Return [x, y] of the center of cell containing provided text 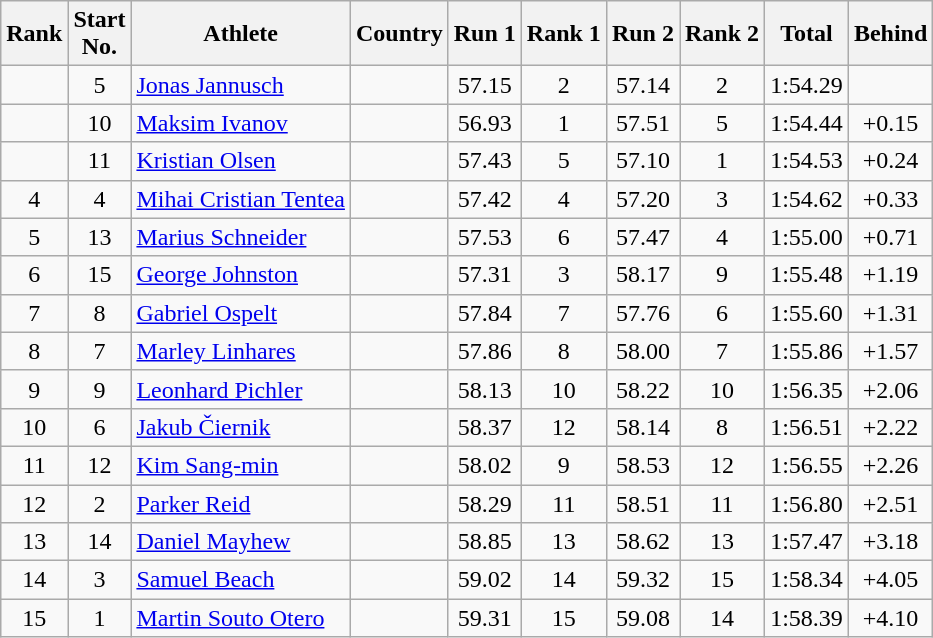
58.02 [484, 465]
57.51 [642, 123]
+4.10 [890, 618]
58.51 [642, 503]
Rank 1 [564, 34]
58.62 [642, 542]
59.32 [642, 580]
Rank 2 [722, 34]
Athlete [241, 34]
57.76 [642, 313]
Rank [34, 34]
1:56.55 [807, 465]
+1.19 [890, 275]
+0.15 [890, 123]
+2.26 [890, 465]
1:54.62 [807, 199]
57.42 [484, 199]
Leonhard Pichler [241, 389]
Country [399, 34]
57.53 [484, 237]
+0.33 [890, 199]
Run 2 [642, 34]
59.08 [642, 618]
59.02 [484, 580]
StartNo. [100, 34]
+4.05 [890, 580]
57.86 [484, 351]
Total [807, 34]
Jakub Čiernik [241, 427]
Parker Reid [241, 503]
Daniel Mayhew [241, 542]
57.10 [642, 161]
Mihai Cristian Tentea [241, 199]
Gabriel Ospelt [241, 313]
57.43 [484, 161]
Martin Souto Otero [241, 618]
1:58.34 [807, 580]
Marius Schneider [241, 237]
+2.06 [890, 389]
58.37 [484, 427]
1:58.39 [807, 618]
57.31 [484, 275]
Marley Linhares [241, 351]
1:56.80 [807, 503]
Kristian Olsen [241, 161]
Maksim Ivanov [241, 123]
58.17 [642, 275]
George Johnston [241, 275]
58.85 [484, 542]
1:55.60 [807, 313]
58.00 [642, 351]
1:55.48 [807, 275]
1:56.51 [807, 427]
1:54.29 [807, 85]
58.13 [484, 389]
+2.22 [890, 427]
Jonas Jannusch [241, 85]
58.14 [642, 427]
1:54.53 [807, 161]
Samuel Beach [241, 580]
57.47 [642, 237]
58.29 [484, 503]
Behind [890, 34]
1:54.44 [807, 123]
Run 1 [484, 34]
56.93 [484, 123]
59.31 [484, 618]
+0.24 [890, 161]
57.20 [642, 199]
58.22 [642, 389]
Kim Sang-min [241, 465]
1:55.00 [807, 237]
57.84 [484, 313]
+1.57 [890, 351]
+2.51 [890, 503]
1:57.47 [807, 542]
+3.18 [890, 542]
+1.31 [890, 313]
1:56.35 [807, 389]
57.15 [484, 85]
1:55.86 [807, 351]
+0.71 [890, 237]
57.14 [642, 85]
58.53 [642, 465]
